Return the (X, Y) coordinate for the center point of the cell that contains the specified text.  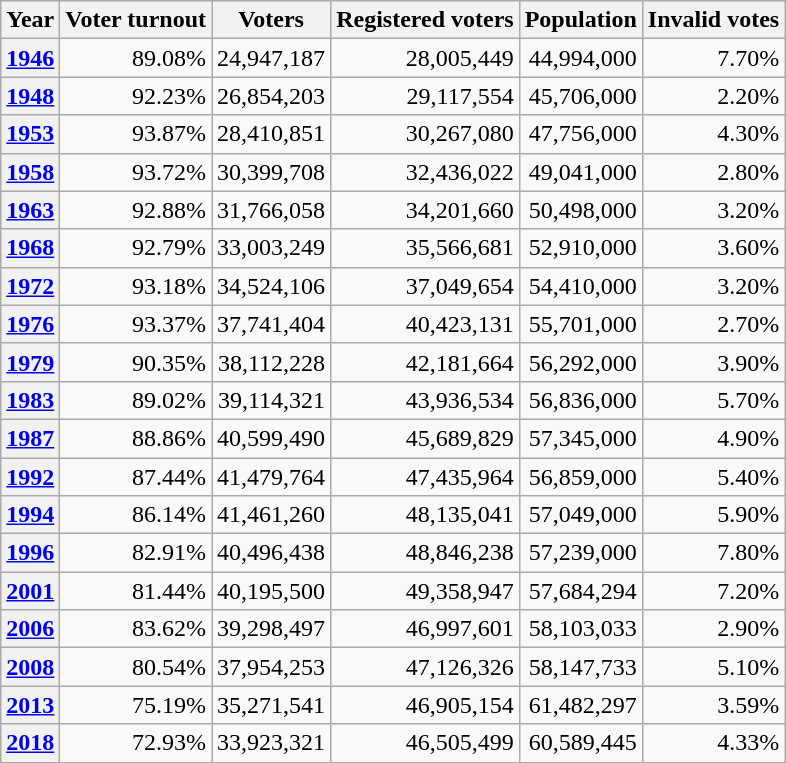
93.72% (136, 172)
45,706,000 (580, 96)
7.20% (713, 591)
42,181,664 (426, 362)
46,905,154 (426, 705)
1972 (30, 286)
3.60% (713, 248)
1958 (30, 172)
33,923,321 (272, 743)
41,461,260 (272, 515)
2006 (30, 629)
56,859,000 (580, 477)
7.70% (713, 58)
47,756,000 (580, 134)
1996 (30, 553)
29,117,554 (426, 96)
28,410,851 (272, 134)
45,689,829 (426, 438)
1994 (30, 515)
4.90% (713, 438)
58,147,733 (580, 667)
93.87% (136, 134)
34,201,660 (426, 210)
46,505,499 (426, 743)
Voter turnout (136, 20)
93.18% (136, 286)
38,112,228 (272, 362)
31,766,058 (272, 210)
30,399,708 (272, 172)
39,298,497 (272, 629)
1976 (30, 324)
1963 (30, 210)
37,954,253 (272, 667)
4.33% (713, 743)
1953 (30, 134)
2.80% (713, 172)
5.70% (713, 400)
34,524,106 (272, 286)
75.19% (136, 705)
89.02% (136, 400)
40,599,490 (272, 438)
83.62% (136, 629)
37,049,654 (426, 286)
28,005,449 (426, 58)
92.79% (136, 248)
1979 (30, 362)
89.08% (136, 58)
56,836,000 (580, 400)
92.23% (136, 96)
61,482,297 (580, 705)
60,589,445 (580, 743)
88.86% (136, 438)
93.37% (136, 324)
1987 (30, 438)
32,436,022 (426, 172)
3.90% (713, 362)
57,684,294 (580, 591)
48,135,041 (426, 515)
1983 (30, 400)
80.54% (136, 667)
5.10% (713, 667)
2001 (30, 591)
72.93% (136, 743)
2018 (30, 743)
55,701,000 (580, 324)
87.44% (136, 477)
47,435,964 (426, 477)
40,496,438 (272, 553)
43,936,534 (426, 400)
49,041,000 (580, 172)
50,498,000 (580, 210)
57,345,000 (580, 438)
82.91% (136, 553)
92.88% (136, 210)
26,854,203 (272, 96)
33,003,249 (272, 248)
2008 (30, 667)
47,126,326 (426, 667)
57,049,000 (580, 515)
Voters (272, 20)
41,479,764 (272, 477)
37,741,404 (272, 324)
1992 (30, 477)
86.14% (136, 515)
24,947,187 (272, 58)
Population (580, 20)
3.59% (713, 705)
57,239,000 (580, 553)
90.35% (136, 362)
Year (30, 20)
49,358,947 (426, 591)
56,292,000 (580, 362)
2013 (30, 705)
35,271,541 (272, 705)
39,114,321 (272, 400)
1948 (30, 96)
58,103,033 (580, 629)
Registered voters (426, 20)
5.90% (713, 515)
40,423,131 (426, 324)
2.70% (713, 324)
5.40% (713, 477)
4.30% (713, 134)
2.90% (713, 629)
7.80% (713, 553)
2.20% (713, 96)
48,846,238 (426, 553)
35,566,681 (426, 248)
44,994,000 (580, 58)
30,267,080 (426, 134)
81.44% (136, 591)
52,910,000 (580, 248)
46,997,601 (426, 629)
Invalid votes (713, 20)
1968 (30, 248)
54,410,000 (580, 286)
40,195,500 (272, 591)
1946 (30, 58)
